Extract the (x, y) coordinate from the center of the cell holding the provided text.  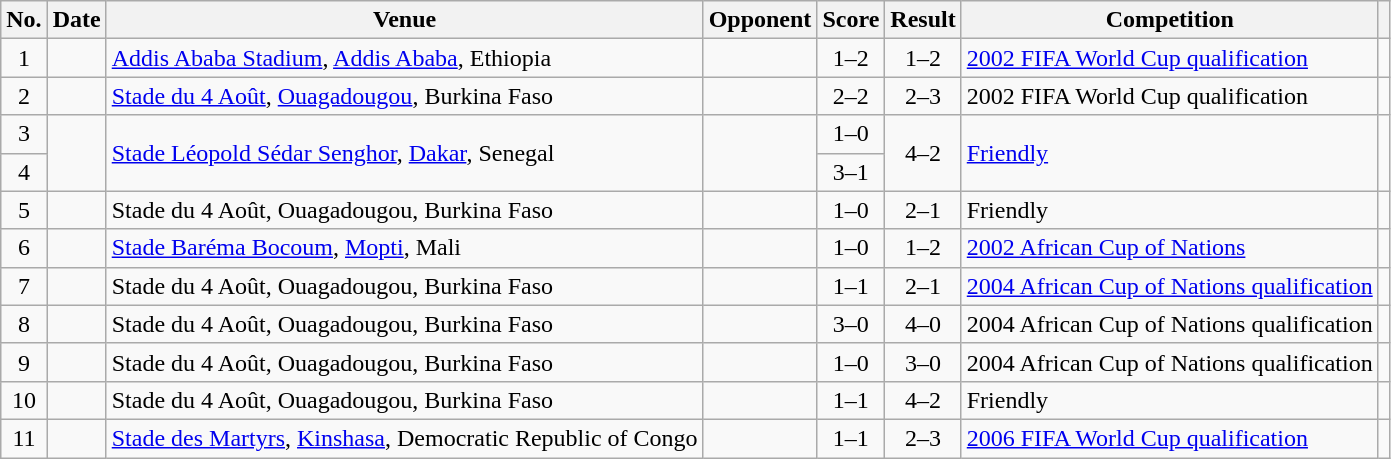
No. (24, 20)
Stade Léopold Sédar Senghor, Dakar, Senegal (404, 153)
11 (24, 438)
3 (24, 134)
Result (923, 20)
4 (24, 172)
2002 African Cup of Nations (1170, 248)
Venue (404, 20)
2 (24, 96)
Score (851, 20)
3–1 (851, 172)
Addis Ababa Stadium, Addis Ababa, Ethiopia (404, 58)
5 (24, 210)
4–0 (923, 324)
9 (24, 362)
Date (76, 20)
6 (24, 248)
Stade des Martyrs, Kinshasa, Democratic Republic of Congo (404, 438)
8 (24, 324)
Stade Baréma Bocoum, Mopti, Mali (404, 248)
2006 FIFA World Cup qualification (1170, 438)
10 (24, 400)
1 (24, 58)
Competition (1170, 20)
2–2 (851, 96)
7 (24, 286)
Opponent (760, 20)
